Locate the cell with the specified text and output its [X, Y] center coordinate. 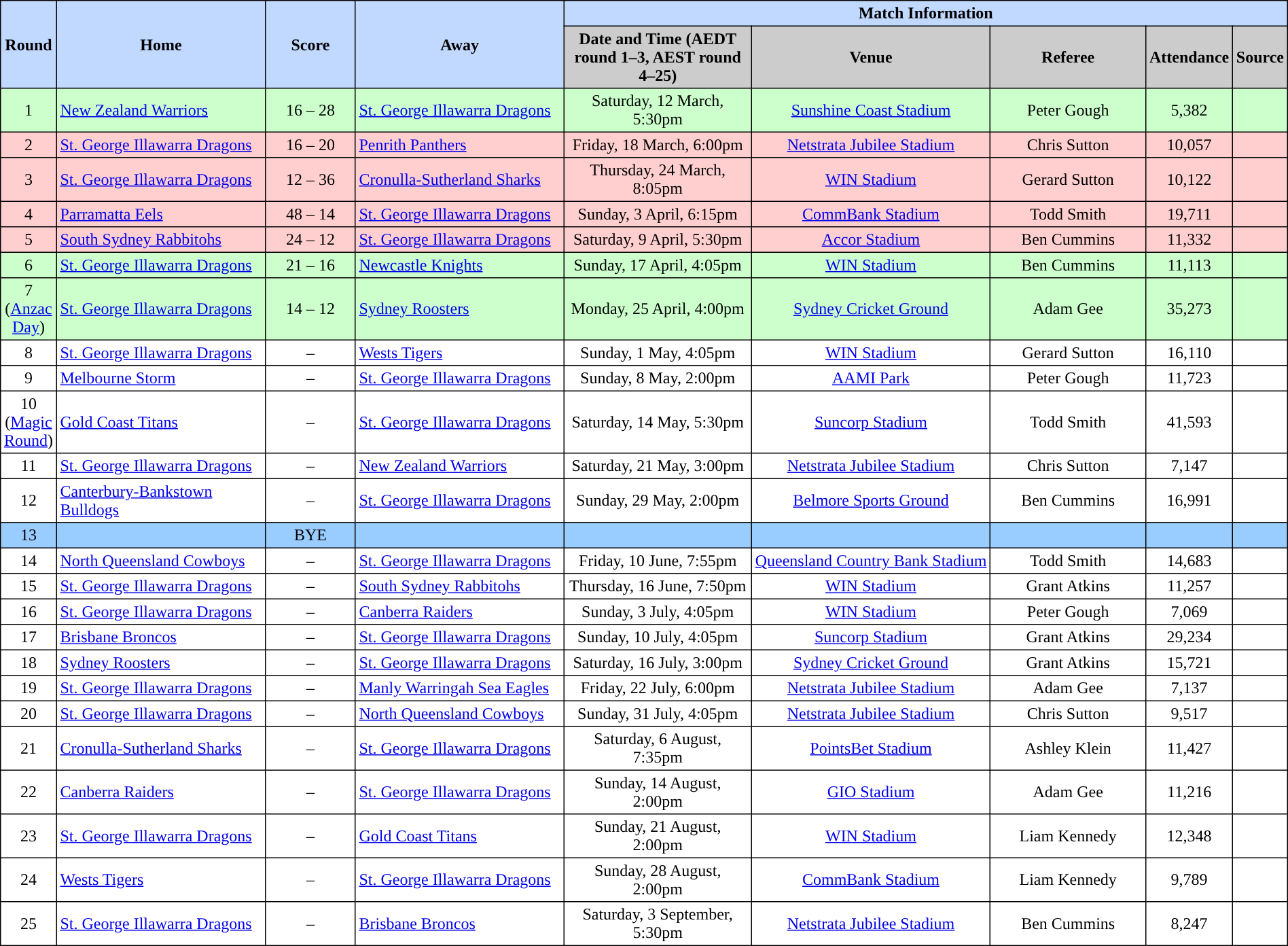
16,110 [1189, 353]
Attendance [1189, 57]
Saturday, 6 August, 7:35pm [658, 748]
7,137 [1189, 688]
8 [29, 353]
Thursday, 24 March, 8:05pm [658, 179]
11,113 [1189, 265]
23 [29, 836]
25 [29, 924]
Ashley Klein [1068, 748]
14 [29, 561]
Melbourne Storm [160, 379]
Sunday, 3 April, 6:15pm [658, 214]
Round [29, 45]
Sunday, 28 August, 2:00pm [658, 879]
16 – 28 [311, 110]
Saturday, 3 September, 5:30pm [658, 924]
Sunday, 3 July, 4:05pm [658, 612]
7(Anzac Day) [29, 309]
Sunday, 29 May, 2:00pm [658, 500]
Sunday, 21 August, 2:00pm [658, 836]
Sunday, 31 July, 4:05pm [658, 714]
10,057 [1189, 145]
Friday, 10 June, 7:55pm [658, 561]
5 [29, 240]
Sunday, 1 May, 4:05pm [658, 353]
18 [29, 663]
Friday, 22 July, 6:00pm [658, 688]
Manly Warringah Sea Eagles [459, 688]
19 [29, 688]
35,273 [1189, 309]
11,427 [1189, 748]
Venue [871, 57]
9,517 [1189, 714]
Saturday, 21 May, 3:00pm [658, 466]
15 [29, 586]
Referee [1068, 57]
Saturday, 14 May, 5:30pm [658, 422]
Saturday, 12 March, 5:30pm [658, 110]
Sunday, 8 May, 2:00pm [658, 379]
16 [29, 612]
Source [1261, 57]
24 – 12 [311, 240]
Sunday, 10 July, 4:05pm [658, 637]
6 [29, 265]
Parramatta Eels [160, 214]
Friday, 18 March, 6:00pm [658, 145]
PointsBet Stadium [871, 748]
9 [29, 379]
4 [29, 214]
Score [311, 45]
11,257 [1189, 586]
Sunday, 17 April, 4:05pm [658, 265]
16,991 [1189, 500]
19,711 [1189, 214]
14,683 [1189, 561]
12 [29, 500]
Sunshine Coast Stadium [871, 110]
22 [29, 792]
12,348 [1189, 836]
GIO Stadium [871, 792]
20 [29, 714]
8,247 [1189, 924]
15,721 [1189, 663]
Home [160, 45]
BYE [311, 536]
13 [29, 536]
24 [29, 879]
Saturday, 16 July, 3:00pm [658, 663]
7,069 [1189, 612]
Canterbury-Bankstown Bulldogs [160, 500]
11,723 [1189, 379]
48 – 14 [311, 214]
10,122 [1189, 179]
2 [29, 145]
21 [29, 748]
Penrith Panthers [459, 145]
Belmore Sports Ground [871, 500]
12 – 36 [311, 179]
Saturday, 9 April, 5:30pm [658, 240]
Newcastle Knights [459, 265]
29,234 [1189, 637]
Away [459, 45]
41,593 [1189, 422]
10(Magic Round) [29, 422]
Accor Stadium [871, 240]
7,147 [1189, 466]
9,789 [1189, 879]
16 – 20 [311, 145]
Match Information [925, 14]
AAMI Park [871, 379]
Queensland Country Bank Stadium [871, 561]
17 [29, 637]
3 [29, 179]
Monday, 25 April, 4:00pm [658, 309]
Sunday, 14 August, 2:00pm [658, 792]
11,216 [1189, 792]
Thursday, 16 June, 7:50pm [658, 586]
1 [29, 110]
11,332 [1189, 240]
11 [29, 466]
21 – 16 [311, 265]
Date and Time (AEDT round 1–3, AEST round 4–25) [658, 57]
14 – 12 [311, 309]
5,382 [1189, 110]
